From the cell containing the given text, extract its center point as [x, y] coordinate. 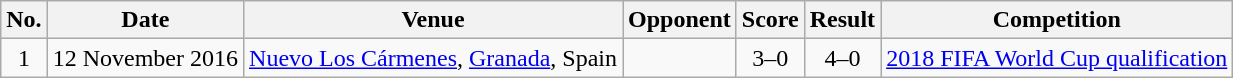
1 [24, 58]
No. [24, 20]
Score [770, 20]
2018 FIFA World Cup qualification [1057, 58]
Result [842, 20]
Date [145, 20]
3–0 [770, 58]
Opponent [679, 20]
12 November 2016 [145, 58]
Venue [434, 20]
Nuevo Los Cármenes, Granada, Spain [434, 58]
4–0 [842, 58]
Competition [1057, 20]
